Search for the cell housing the specified text and yield its (x, y) center coordinate. 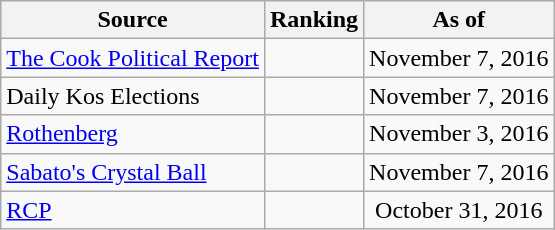
Daily Kos Elections (133, 96)
October 31, 2016 (459, 210)
RCP (133, 210)
The Cook Political Report (133, 58)
Source (133, 20)
As of (459, 20)
Ranking (314, 20)
November 3, 2016 (459, 134)
Sabato's Crystal Ball (133, 172)
Rothenberg (133, 134)
